Search for the cell housing the specified text and yield its [X, Y] center coordinate. 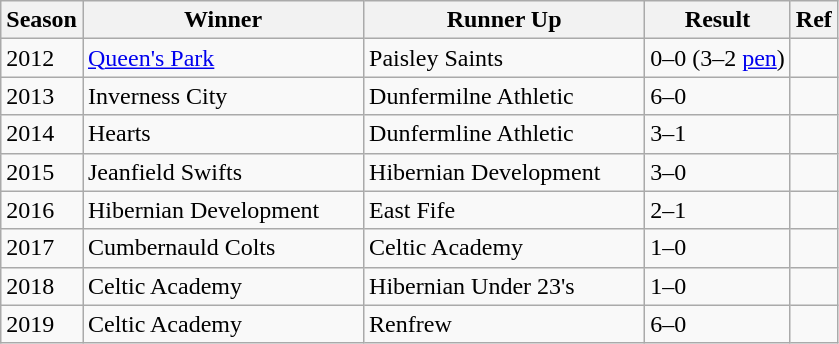
Result [718, 20]
2–1 [718, 210]
Dunfermline Athletic [504, 134]
Hearts [222, 134]
Runner Up [504, 20]
Renfrew [504, 324]
Ref [814, 20]
Paisley Saints [504, 58]
Winner [222, 20]
Queen's Park [222, 58]
Season [42, 20]
2012 [42, 58]
Jeanfield Swifts [222, 172]
2019 [42, 324]
2017 [42, 248]
3–0 [718, 172]
3–1 [718, 134]
East Fife [504, 210]
Dunfermilne Athletic [504, 96]
0–0 (3–2 pen) [718, 58]
Hibernian Under 23's [504, 286]
Cumbernauld Colts [222, 248]
Inverness City [222, 96]
2014 [42, 134]
2018 [42, 286]
2013 [42, 96]
2016 [42, 210]
2015 [42, 172]
